Output the (x, y) coordinate of the center of the cell containing the given text.  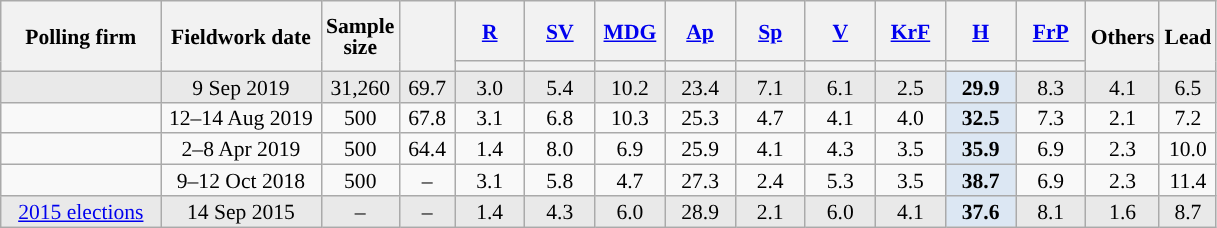
27.3 (700, 180)
6.8 (560, 118)
23.4 (700, 86)
10.2 (630, 86)
31,260 (360, 86)
64.4 (426, 150)
32.5 (980, 118)
5.8 (560, 180)
Lead (1188, 36)
7.1 (770, 86)
4.0 (910, 118)
67.8 (426, 118)
6.1 (840, 86)
7.2 (1188, 118)
9 Sep 2019 (241, 86)
2015 elections (81, 212)
28.9 (700, 212)
Ap (700, 31)
2–8 Apr 2019 (241, 150)
11.4 (1188, 180)
10.0 (1188, 150)
Sp (770, 31)
6.5 (1188, 86)
H (980, 31)
3.0 (490, 86)
Polling firm (81, 36)
FrP (1051, 31)
8.1 (1051, 212)
Fieldwork date (241, 36)
69.7 (426, 86)
29.9 (980, 86)
14 Sep 2015 (241, 212)
V (840, 31)
7.3 (1051, 118)
R (490, 31)
SV (560, 31)
37.6 (980, 212)
8.7 (1188, 212)
8.0 (560, 150)
25.3 (700, 118)
1.6 (1123, 212)
MDG (630, 31)
Others (1123, 36)
2.4 (770, 180)
12–14 Aug 2019 (241, 118)
10.3 (630, 118)
8.3 (1051, 86)
2.5 (910, 86)
35.9 (980, 150)
25.9 (700, 150)
5.3 (840, 180)
9–12 Oct 2018 (241, 180)
Samplesize (360, 36)
KrF (910, 31)
38.7 (980, 180)
5.4 (560, 86)
